For the text-containing cell, return its midpoint in (x, y) coordinate format. 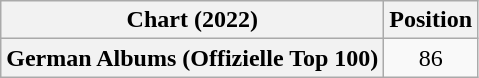
Chart (2022) (192, 20)
German Albums (Offizielle Top 100) (192, 58)
Position (431, 20)
86 (431, 58)
